Locate the cell with the specified text and output its (X, Y) center coordinate. 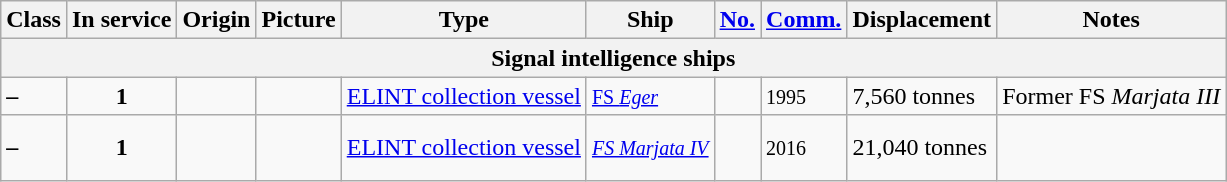
Picture (298, 20)
Former FS Marjata III (1112, 96)
Notes (1112, 20)
In service (121, 20)
Displacement (922, 20)
7,560 tonnes (922, 96)
Signal intelligence ships (614, 58)
1995 (804, 96)
Origin (216, 20)
No. (737, 20)
2016 (804, 148)
Comm. (804, 20)
Ship (650, 20)
Type (464, 20)
FS Marjata IV (650, 148)
FS Eger (650, 96)
Class (34, 20)
21,040 tonnes (922, 148)
